Return [x, y] of the center of cell containing provided text 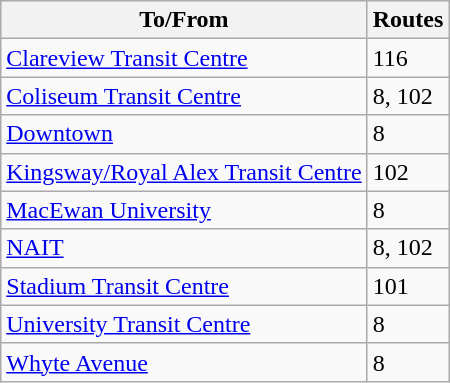
MacEwan University [184, 210]
116 [408, 58]
University Transit Centre [184, 324]
Clareview Transit Centre [184, 58]
Kingsway/Royal Alex Transit Centre [184, 172]
Routes [408, 20]
NAIT [184, 248]
Downtown [184, 134]
Stadium Transit Centre [184, 286]
101 [408, 286]
Whyte Avenue [184, 362]
102 [408, 172]
To/From [184, 20]
Coliseum Transit Centre [184, 96]
